Search for the cell housing the specified text and yield its [X, Y] center coordinate. 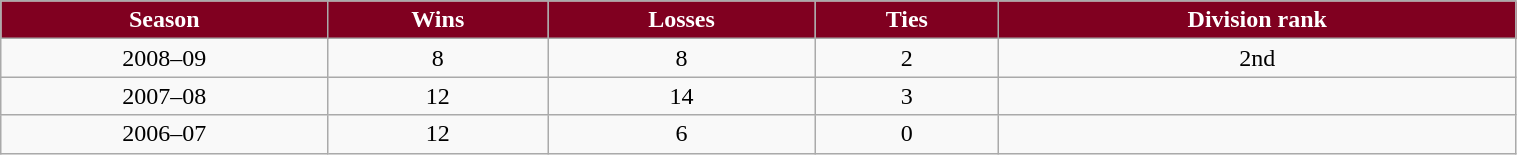
Wins [438, 20]
Losses [682, 20]
2nd [1258, 58]
Ties [906, 20]
Season [164, 20]
3 [906, 96]
2008–09 [164, 58]
Division rank [1258, 20]
2006–07 [164, 134]
0 [906, 134]
6 [682, 134]
14 [682, 96]
2 [906, 58]
2007–08 [164, 96]
